From the cell containing the given text, extract its center point as [x, y] coordinate. 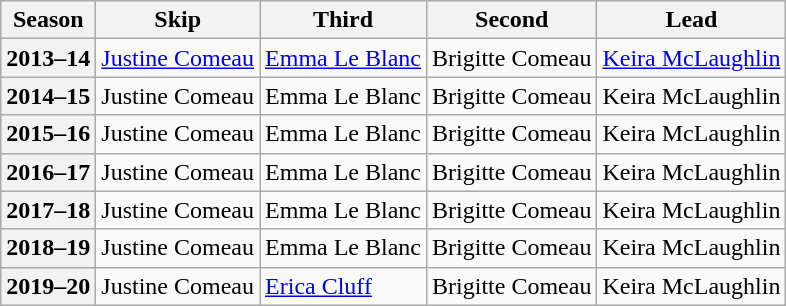
2015–16 [48, 134]
Erica Cluff [344, 286]
Lead [692, 20]
2017–18 [48, 210]
Third [344, 20]
2013–14 [48, 58]
2014–15 [48, 96]
Second [512, 20]
Season [48, 20]
Skip [178, 20]
2018–19 [48, 248]
2019–20 [48, 286]
2016–17 [48, 172]
